Extract the (x, y) coordinate from the center of the cell holding the provided text.  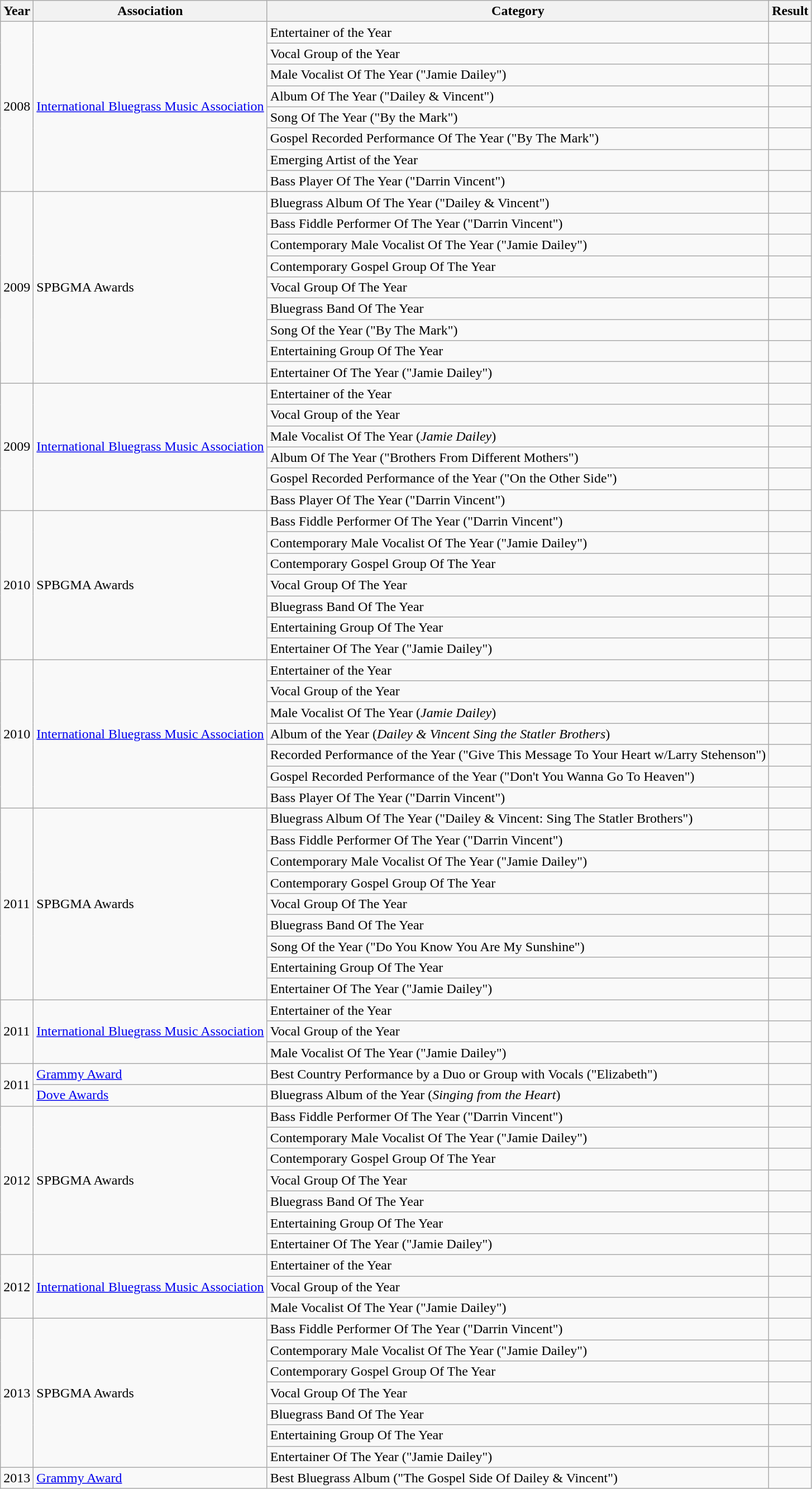
Recorded Performance of the Year ("Give This Message To Your Heart w/Larry Stehenson") (518, 755)
Album Of The Year ("Dailey & Vincent") (518, 96)
Dove Awards (150, 1095)
Best Country Performance by a Duo or Group with Vocals ("Elizabeth") (518, 1074)
Song Of The Year ("By the Mark") (518, 117)
Bluegrass Album Of The Year ("Dailey & Vincent: Sing The Statler Brothers") (518, 819)
Song Of the Year ("Do You Know You Are My Sunshine") (518, 947)
Album of the Year (Dailey & Vincent Sing the Statler Brothers) (518, 734)
Album Of The Year ("Brothers From Different Mothers") (518, 457)
Gospel Recorded Performance of the Year ("Don't You Wanna Go To Heaven") (518, 776)
Association (150, 11)
Emerging Artist of the Year (518, 160)
Song Of the Year ("By The Mark") (518, 330)
Gospel Recorded Performance Of The Year ("By The Mark") (518, 139)
Result (790, 11)
Bluegrass Album Of The Year ("Dailey & Vincent") (518, 202)
2008 (17, 107)
Gospel Recorded Performance of the Year ("On the Other Side") (518, 479)
Category (518, 11)
Bluegrass Album of the Year (Singing from the Heart) (518, 1095)
Year (17, 11)
Best Bluegrass Album ("The Gospel Side Of Dailey & Vincent") (518, 1478)
